Search for the cell housing the specified text and yield its (X, Y) center coordinate. 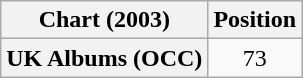
73 (255, 58)
Chart (2003) (104, 20)
UK Albums (OCC) (104, 58)
Position (255, 20)
